Detect which cell encompasses the target text, then output its [x, y] center coordinate. 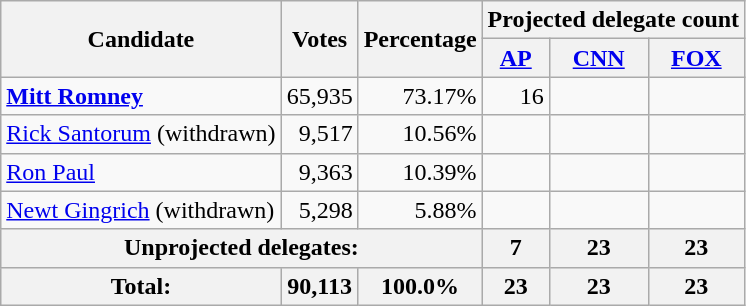
Newt Gingrich (withdrawn) [141, 210]
Unprojected delegates: [242, 248]
73.17% [420, 96]
Projected delegate count [614, 20]
Votes [320, 39]
5,298 [320, 210]
9,517 [320, 134]
65,935 [320, 96]
10.56% [420, 134]
5.88% [420, 210]
Ron Paul [141, 172]
FOX [696, 58]
AP [516, 58]
16 [516, 96]
Total: [141, 286]
90,113 [320, 286]
7 [516, 248]
Candidate [141, 39]
CNN [598, 58]
Mitt Romney [141, 96]
9,363 [320, 172]
100.0% [420, 286]
Rick Santorum (withdrawn) [141, 134]
Percentage [420, 39]
10.39% [420, 172]
